Locate the cell with the specified text and output its [X, Y] center coordinate. 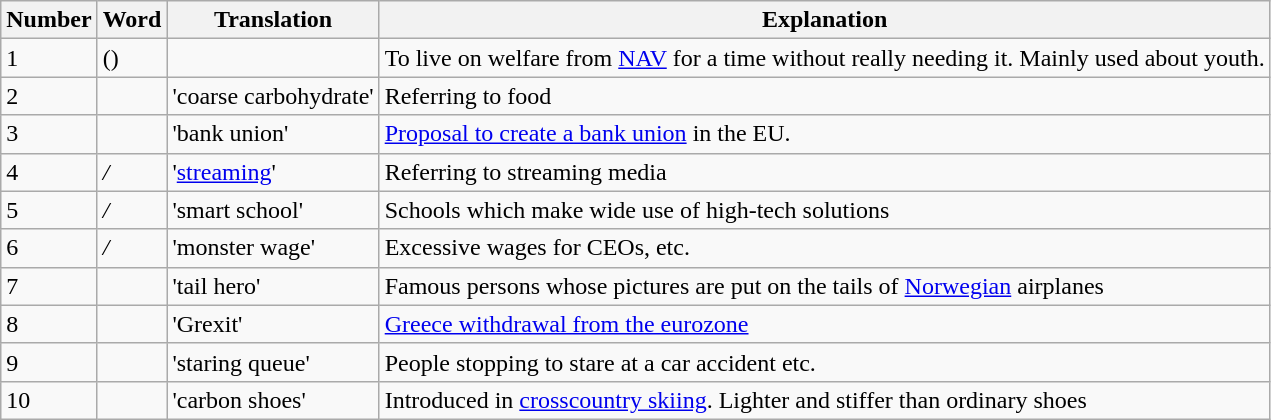
Schools which make wide use of high-tech solutions [824, 210]
6 [49, 248]
9 [49, 362]
4 [49, 172]
'Grexit' [273, 324]
Referring to streaming media [824, 172]
Explanation [824, 20]
'tail hero' [273, 286]
Proposal to create a bank union in the EU. [824, 134]
'monster wage' [273, 248]
7 [49, 286]
Number [49, 20]
To live on welfare from NAV for a time without really needing it. Mainly used about youth. [824, 58]
Introduced in crosscountry skiing. Lighter and stiffer than ordinary shoes [824, 400]
'staring queue' [273, 362]
8 [49, 324]
Word [132, 20]
Famous persons whose pictures are put on the tails of Norwegian airplanes [824, 286]
'carbon shoes' [273, 400]
'smart school' [273, 210]
Excessive wages for CEOs, etc. [824, 248]
'bank union' [273, 134]
3 [49, 134]
People stopping to stare at a car accident etc. [824, 362]
1 [49, 58]
'streaming' [273, 172]
Translation [273, 20]
2 [49, 96]
10 [49, 400]
Referring to food [824, 96]
'coarse carbohydrate' [273, 96]
() [132, 58]
Greece withdrawal from the eurozone [824, 324]
5 [49, 210]
